Extract the (x, y) coordinate from the center of the cell holding the provided text.  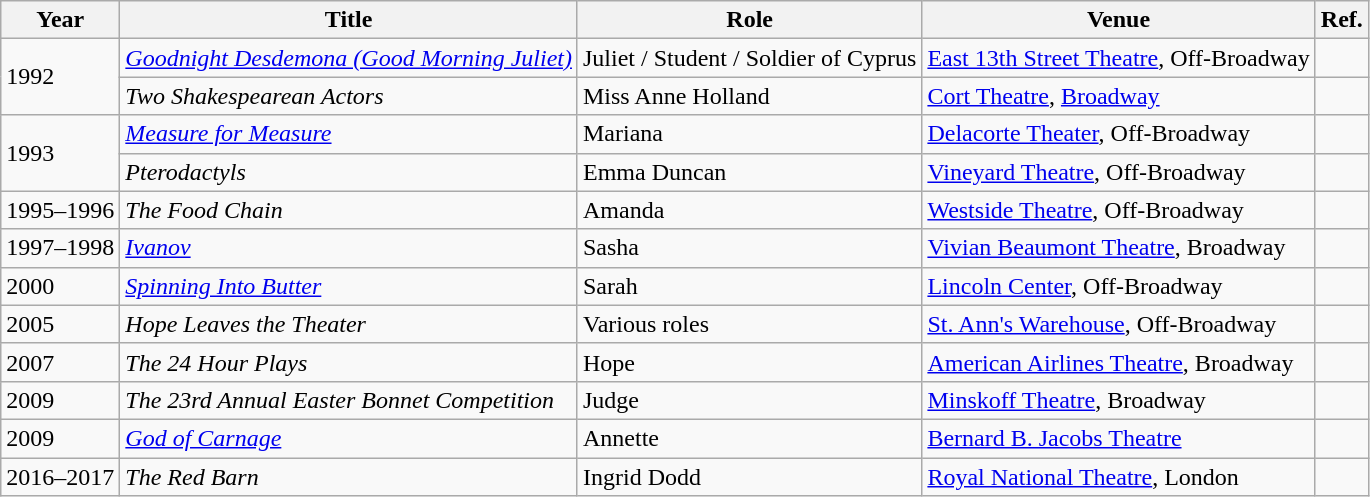
Goodnight Desdemona (Good Morning Juliet) (349, 58)
East 13th Street Theatre, Off-Broadway (1118, 58)
Role (749, 20)
American Airlines Theatre, Broadway (1118, 362)
Miss Anne Holland (749, 96)
Ingrid Dodd (749, 477)
Delacorte Theater, Off-Broadway (1118, 134)
Spinning Into Butter (349, 286)
Ivanov (349, 248)
Minskoff Theatre, Broadway (1118, 400)
Title (349, 20)
St. Ann's Warehouse, Off-Broadway (1118, 324)
Measure for Measure (349, 134)
Mariana (749, 134)
Bernard B. Jacobs Theatre (1118, 438)
1993 (60, 153)
1997–1998 (60, 248)
The 23rd Annual Easter Bonnet Competition (349, 400)
Vivian Beaumont Theatre, Broadway (1118, 248)
Vineyard Theatre, Off-Broadway (1118, 172)
2016–2017 (60, 477)
Judge (749, 400)
Juliet / Student / Soldier of Cyprus (749, 58)
2000 (60, 286)
Year (60, 20)
Various roles (749, 324)
God of Carnage (349, 438)
Hope (749, 362)
Sasha (749, 248)
Two Shakespearean Actors (349, 96)
Cort Theatre, Broadway (1118, 96)
1992 (60, 77)
1995–1996 (60, 210)
Lincoln Center, Off-Broadway (1118, 286)
Ref. (1342, 20)
The 24 Hour Plays (349, 362)
2005 (60, 324)
The Food Chain (349, 210)
Sarah (749, 286)
Royal National Theatre, London (1118, 477)
2007 (60, 362)
Hope Leaves the Theater (349, 324)
Westside Theatre, Off-Broadway (1118, 210)
Annette (749, 438)
Emma Duncan (749, 172)
Venue (1118, 20)
The Red Barn (349, 477)
Pterodactyls (349, 172)
Amanda (749, 210)
